Capture the cell that displays the provided text and extract its (X, Y) central coordinate. 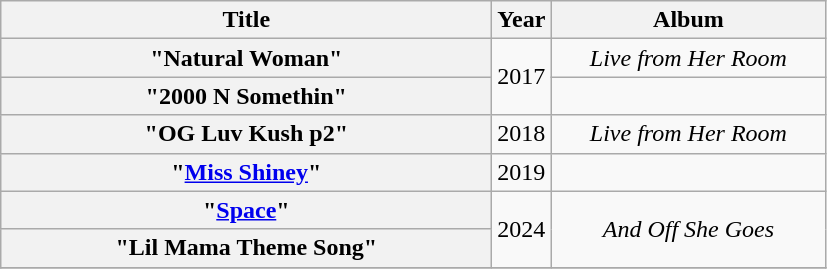
"Natural Woman" (246, 58)
"2000 N Somethin" (246, 96)
"OG Luv Kush p2" (246, 134)
2018 (522, 134)
Title (246, 20)
2017 (522, 77)
And Off She Goes (688, 229)
Year (522, 20)
Album (688, 20)
"Miss Shiney" (246, 172)
2024 (522, 229)
2019 (522, 172)
"Lil Mama Theme Song" (246, 248)
"Space" (246, 210)
